From the cell containing the given text, extract its center point as [X, Y] coordinate. 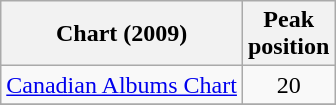
Canadian Albums Chart [122, 85]
Chart (2009) [122, 34]
20 [288, 85]
Peakposition [288, 34]
